Find where the given text appears and provide that cell's center as [x, y] coordinate. 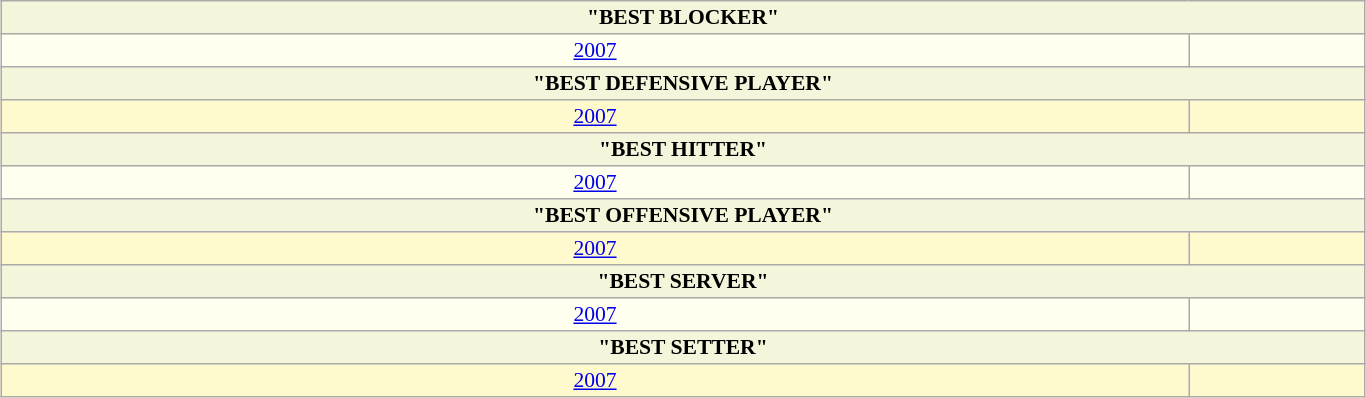
"BEST SETTER" [683, 348]
"BEST HITTER" [683, 150]
"BEST SERVER" [683, 282]
"BEST DEFENSIVE PLAYER" [683, 84]
"BEST OFFENSIVE PLAYER" [683, 216]
"BEST BLOCKER" [683, 18]
